Pinpoint the cell where the given text exists, returning its [x, y] midpoint coordinate. 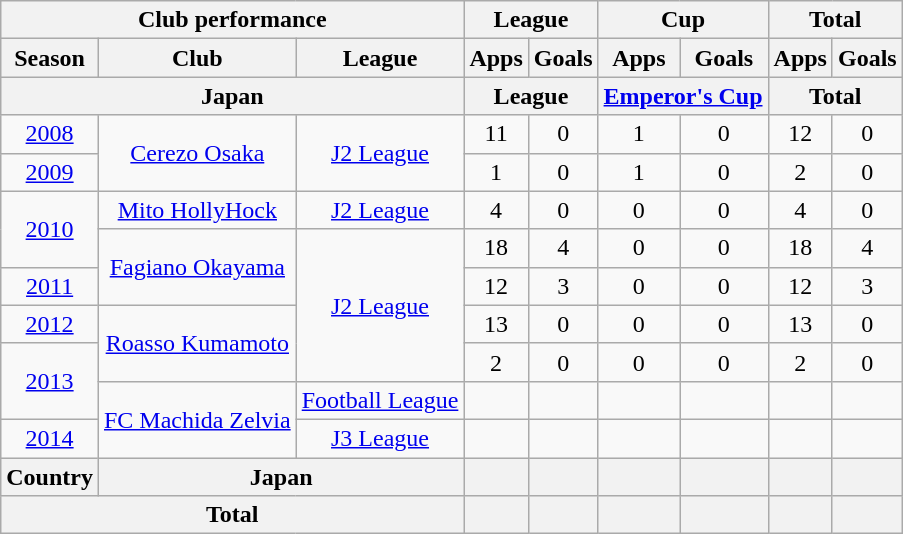
J3 League [380, 438]
Roasso Kumamoto [197, 343]
Country [50, 477]
2014 [50, 438]
Cerezo Osaka [197, 153]
Football League [380, 400]
Club performance [232, 20]
Mito HollyHock [197, 210]
Emperor's Cup [683, 96]
2010 [50, 229]
Club [197, 58]
2011 [50, 286]
2012 [50, 324]
2008 [50, 134]
2013 [50, 381]
11 [496, 134]
Cup [683, 20]
Fagiano Okayama [197, 267]
Season [50, 58]
FC Machida Zelvia [197, 419]
2009 [50, 172]
